Locate the cell with the specified text and output its (x, y) center coordinate. 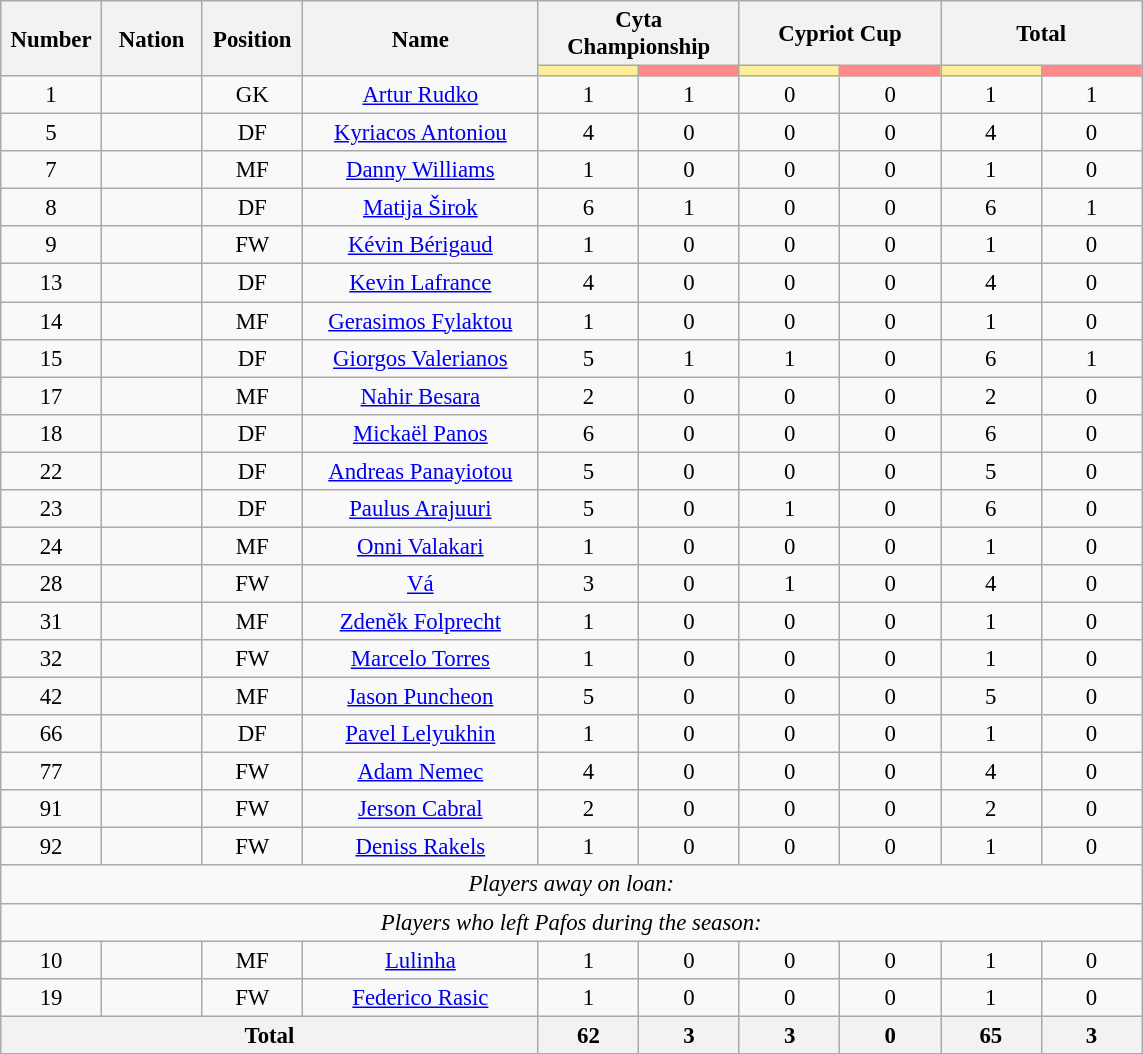
7 (52, 170)
Cyta Championship (638, 34)
Nahir Besara (421, 396)
77 (52, 772)
Players who left Pafos during the season: (572, 922)
Jerson Cabral (421, 809)
28 (52, 584)
32 (52, 659)
Players away on loan: (572, 885)
22 (52, 471)
Jason Puncheon (421, 697)
Andreas Panayiotou (421, 471)
65 (990, 1035)
14 (52, 321)
91 (52, 809)
Onni Valakari (421, 546)
42 (52, 697)
Name (421, 38)
GK (252, 95)
62 (588, 1035)
24 (52, 546)
19 (52, 997)
13 (52, 283)
9 (52, 245)
31 (52, 621)
Mickaël Panos (421, 433)
Vá (421, 584)
Cypriot Cup (840, 34)
66 (52, 734)
10 (52, 960)
Kyriacos Antoniou (421, 133)
17 (52, 396)
8 (52, 208)
Kevin Lafrance (421, 283)
Zdeněk Folprecht (421, 621)
Danny Williams (421, 170)
Deniss Rakels (421, 847)
18 (52, 433)
Position (252, 38)
Paulus Arajuuri (421, 509)
Artur Rudko (421, 95)
Federico Rasic (421, 997)
Kévin Bérigaud (421, 245)
Matija Širok (421, 208)
Gerasimos Fylaktou (421, 321)
23 (52, 509)
Nation (152, 38)
15 (52, 358)
92 (52, 847)
Number (52, 38)
Lulinha (421, 960)
Adam Nemec (421, 772)
Pavel Lelyukhin (421, 734)
Marcelo Torres (421, 659)
Giorgos Valerianos (421, 358)
